Return [X, Y] of the center of cell containing provided text 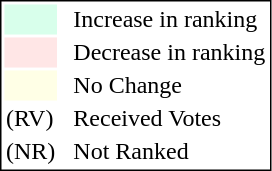
(NR) [30, 151]
No Change [170, 85]
Decrease in ranking [170, 53]
Received Votes [170, 119]
Not Ranked [170, 151]
(RV) [30, 119]
Increase in ranking [170, 19]
